Scan for the cell matching the given text and deliver its [x, y] coordinate at center. 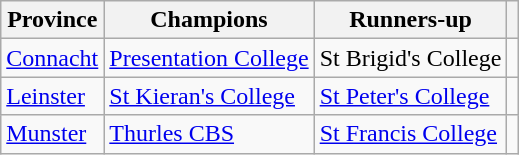
St Brigid's College [410, 58]
Connacht [52, 58]
Province [52, 20]
Munster [52, 134]
Champions [209, 20]
Presentation College [209, 58]
St Kieran's College [209, 96]
St Peter's College [410, 96]
Leinster [52, 96]
Runners-up [410, 20]
Thurles CBS [209, 134]
St Francis College [410, 134]
